Find where the given text appears and provide that cell's center as [X, Y] coordinate. 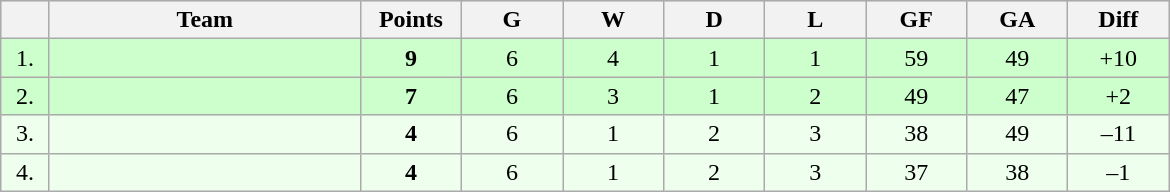
L [816, 20]
37 [916, 172]
59 [916, 58]
1. [26, 58]
3. [26, 134]
Diff [1118, 20]
–11 [1118, 134]
W [612, 20]
+2 [1118, 96]
–1 [1118, 172]
D [714, 20]
4. [26, 172]
Team [204, 20]
7 [410, 96]
Points [410, 20]
GF [916, 20]
47 [1018, 96]
9 [410, 58]
G [512, 20]
GA [1018, 20]
2. [26, 96]
+10 [1118, 58]
